From the cell containing the given text, extract its center point as (x, y) coordinate. 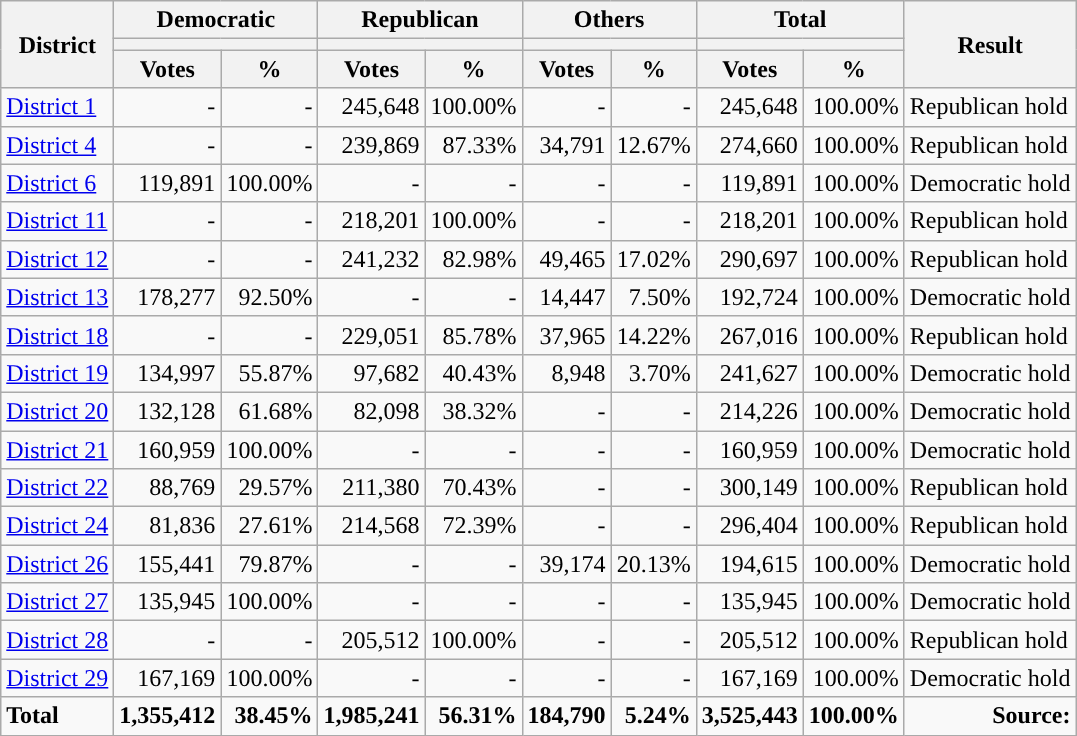
85.78% (474, 335)
7.50% (654, 297)
8,948 (566, 373)
184,790 (566, 716)
Others (609, 20)
87.33% (474, 145)
290,697 (750, 259)
97,682 (372, 373)
34,791 (566, 145)
134,997 (168, 373)
14,447 (566, 297)
267,016 (750, 335)
61.68% (270, 411)
132,128 (168, 411)
District 12 (58, 259)
39,174 (566, 564)
214,568 (372, 526)
38.45% (270, 716)
District 28 (58, 640)
14.22% (654, 335)
56.31% (474, 716)
211,380 (372, 488)
District 11 (58, 221)
239,869 (372, 145)
194,615 (750, 564)
5.24% (654, 716)
District 6 (58, 183)
155,441 (168, 564)
37,965 (566, 335)
296,404 (750, 526)
27.61% (270, 526)
District 29 (58, 678)
40.43% (474, 373)
3.70% (654, 373)
District 24 (58, 526)
District 22 (58, 488)
82,098 (372, 411)
Republican (420, 20)
District 1 (58, 107)
214,226 (750, 411)
District 19 (58, 373)
70.43% (474, 488)
229,051 (372, 335)
17.02% (654, 259)
20.13% (654, 564)
District 13 (58, 297)
Source: (990, 716)
178,277 (168, 297)
92.50% (270, 297)
1,985,241 (372, 716)
Democratic (216, 20)
3,525,443 (750, 716)
District (58, 44)
241,232 (372, 259)
District 18 (58, 335)
81,836 (168, 526)
49,465 (566, 259)
274,660 (750, 145)
88,769 (168, 488)
38.32% (474, 411)
82.98% (474, 259)
District 27 (58, 602)
55.87% (270, 373)
District 26 (58, 564)
District 21 (58, 449)
29.57% (270, 488)
12.67% (654, 145)
241,627 (750, 373)
Result (990, 44)
79.87% (270, 564)
District 4 (58, 145)
72.39% (474, 526)
District 20 (58, 411)
192,724 (750, 297)
1,355,412 (168, 716)
300,149 (750, 488)
